Find where the given text appears and provide that cell's center as (x, y) coordinate. 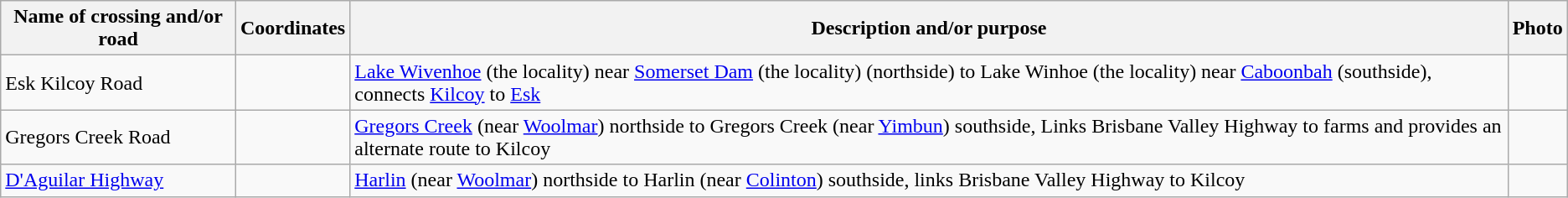
Harlin (near Woolmar) northside to Harlin (near Colinton) southside, links Brisbane Valley Highway to Kilcoy (929, 180)
Esk Kilcoy Road (119, 82)
Coordinates (292, 29)
Description and/or purpose (929, 29)
D'Aguilar Highway (119, 180)
Name of crossing and/or road (119, 29)
Gregors Creek Road (119, 138)
Photo (1538, 29)
